Detect which cell encompasses the target text, then output its [x, y] center coordinate. 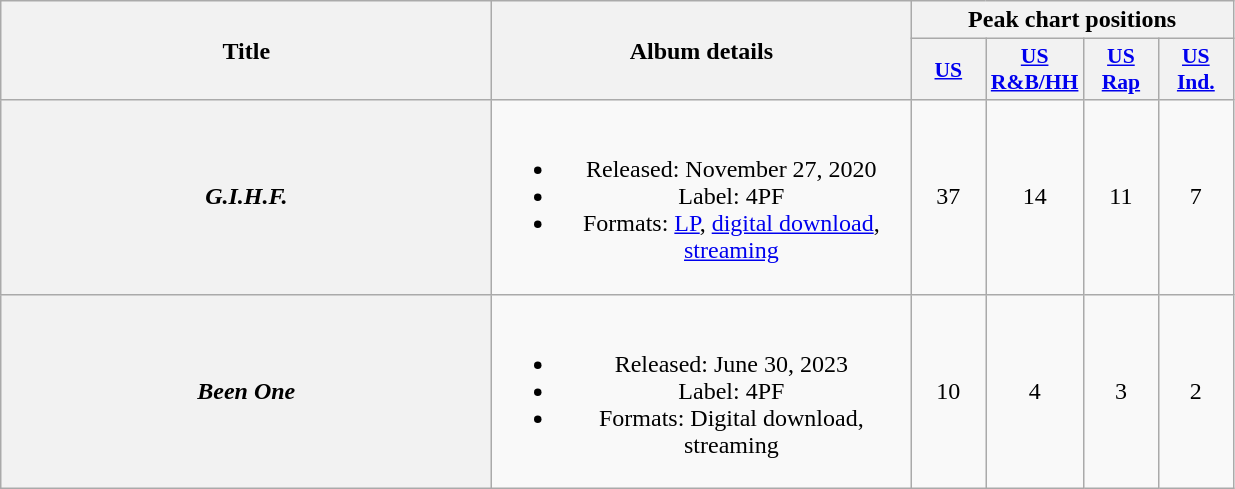
37 [948, 197]
14 [1035, 197]
G.I.H.F. [246, 197]
USRap [1120, 70]
4 [1035, 391]
USR&B/HH [1035, 70]
2 [1196, 391]
10 [948, 391]
Peak chart positions [1072, 20]
11 [1120, 197]
Been One [246, 391]
USInd. [1196, 70]
Title [246, 50]
Album details [702, 50]
Released: June 30, 2023Label: 4PFFormats: Digital download, streaming [702, 391]
7 [1196, 197]
Released: November 27, 2020Label: 4PFFormats: LP, digital download, streaming [702, 197]
US [948, 70]
3 [1120, 391]
